Search for the cell housing the specified text and yield its (x, y) center coordinate. 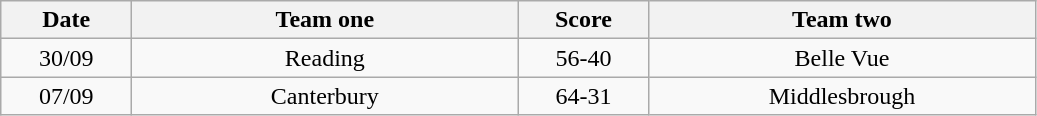
Date (66, 20)
07/09 (66, 96)
56-40 (584, 58)
Canterbury (325, 96)
Belle Vue (842, 58)
Reading (325, 58)
30/09 (66, 58)
Team one (325, 20)
64-31 (584, 96)
Score (584, 20)
Middlesbrough (842, 96)
Team two (842, 20)
